Output the (X, Y) coordinate of the center of the cell containing the given text.  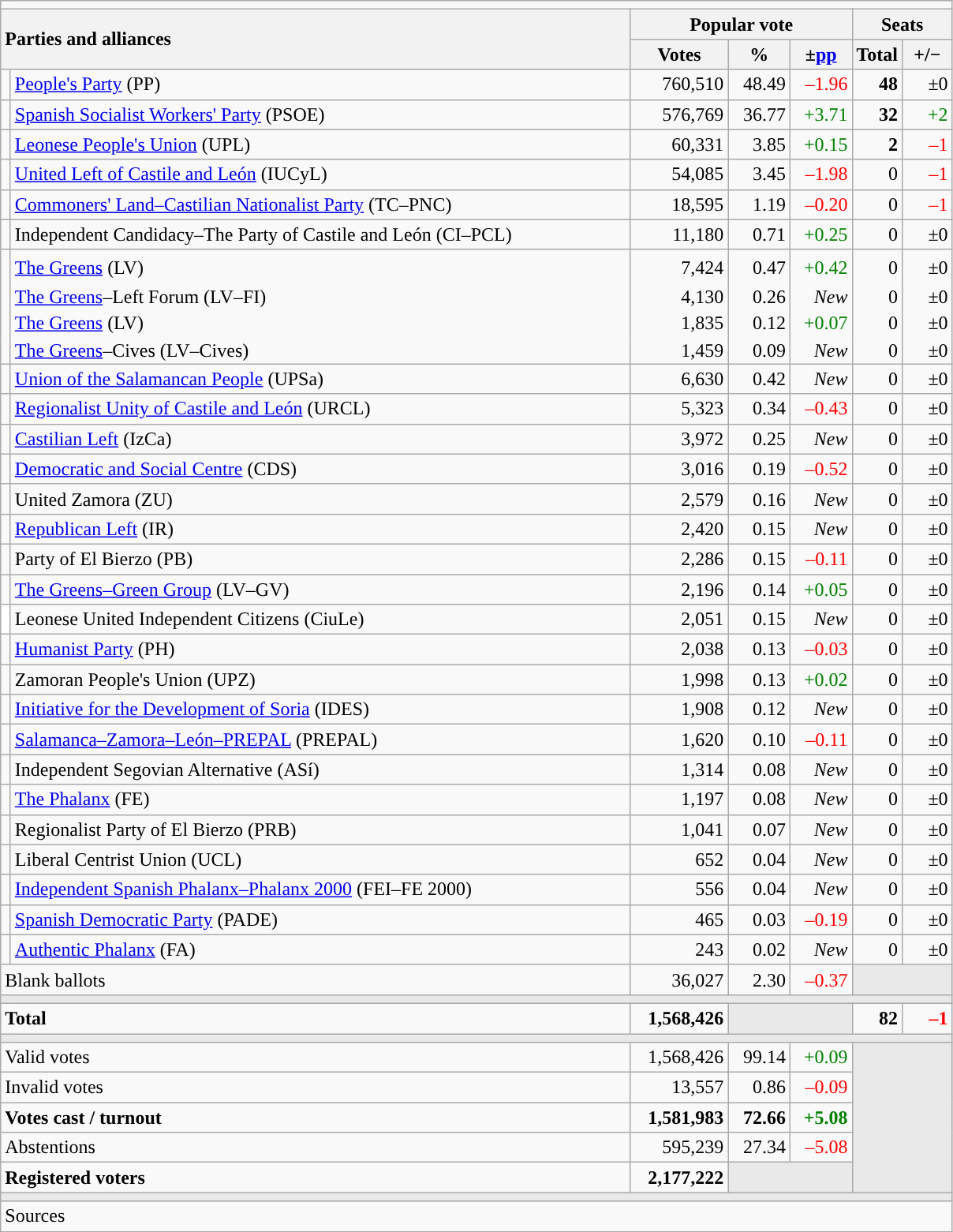
0.26 (759, 298)
1,908 (679, 710)
0.03 (759, 919)
Sources (476, 1216)
Blank ballots (316, 979)
0.09 (759, 350)
Initiative for the Development of Soria (IDES) (320, 710)
2,038 (679, 650)
Parties and alliances (316, 39)
595,239 (679, 1148)
Authentic Phalanx (FA) (320, 949)
0.10 (759, 740)
72.66 (759, 1118)
0.71 (759, 234)
+/− (928, 54)
54,085 (679, 174)
Votes cast / turnout (316, 1118)
13,557 (679, 1088)
Union of the Salamancan People (UPSa) (320, 379)
–0.20 (820, 204)
82 (877, 1018)
People's Party (PP) (320, 84)
465 (679, 919)
+0.15 (820, 144)
Votes (679, 54)
760,510 (679, 84)
36.77 (759, 114)
0.19 (759, 469)
The Phalanx (FE) (320, 799)
The Greens–Left Forum (LV–FI) (320, 298)
6,630 (679, 379)
–1.98 (820, 174)
27.34 (759, 1148)
Independent Segovian Alternative (ASí) (320, 770)
2,051 (679, 620)
2,286 (679, 559)
–0.52 (820, 469)
Independent Candidacy–The Party of Castile and León (CI–PCL) (320, 234)
1,459 (679, 350)
±pp (820, 54)
The Greens–Cives (LV–Cives) (320, 350)
2 (877, 144)
Humanist Party (PH) (320, 650)
Party of El Bierzo (PB) (320, 559)
Democratic and Social Centre (CDS) (320, 469)
+5.08 (820, 1118)
+0.42 (820, 267)
Zamoran People's Union (UPZ) (320, 680)
2,420 (679, 529)
18,595 (679, 204)
Popular vote (742, 24)
1,998 (679, 680)
–0.03 (820, 650)
Abstentions (316, 1148)
United Left of Castile and León (IUCyL) (320, 174)
7,424 (679, 267)
576,769 (679, 114)
Regionalist Party of El Bierzo (PRB) (320, 829)
+0.07 (820, 324)
1,620 (679, 740)
0.34 (759, 409)
Salamanca–Zamora–León–PREPAL (PREPAL) (320, 740)
48.49 (759, 84)
99.14 (759, 1058)
0.42 (759, 379)
3.85 (759, 144)
United Zamora (ZU) (320, 499)
Commoners' Land–Castilian Nationalist Party (TC–PNC) (320, 204)
0.47 (759, 267)
1,581,983 (679, 1118)
Registered voters (316, 1178)
1,314 (679, 770)
652 (679, 859)
+0.09 (820, 1058)
3,016 (679, 469)
+2 (928, 114)
+0.05 (820, 590)
Seats (903, 24)
3.45 (759, 174)
2,196 (679, 590)
Invalid votes (316, 1088)
Castilian Left (IzCa) (320, 439)
Liberal Centrist Union (UCL) (320, 859)
Republican Left (IR) (320, 529)
243 (679, 949)
4,130 (679, 298)
+3.71 (820, 114)
0.14 (759, 590)
Leonese United Independent Citizens (CiuLe) (320, 620)
1.19 (759, 204)
1,197 (679, 799)
556 (679, 889)
0.16 (759, 499)
–1.96 (820, 84)
60,331 (679, 144)
+0.25 (820, 234)
2,579 (679, 499)
5,323 (679, 409)
+0.02 (820, 680)
0.25 (759, 439)
Leonese People's Union (UPL) (320, 144)
0.07 (759, 829)
Valid votes (316, 1058)
Spanish Democratic Party (PADE) (320, 919)
48 (877, 84)
–0.37 (820, 979)
Regionalist Unity of Castile and León (URCL) (320, 409)
2.30 (759, 979)
2,177,222 (679, 1178)
1,835 (679, 324)
–0.19 (820, 919)
–0.09 (820, 1088)
0.86 (759, 1088)
3,972 (679, 439)
–0.43 (820, 409)
Independent Spanish Phalanx–Phalanx 2000 (FEI–FE 2000) (320, 889)
–5.08 (820, 1148)
0.02 (759, 949)
32 (877, 114)
1,041 (679, 829)
36,027 (679, 979)
Spanish Socialist Workers' Party (PSOE) (320, 114)
% (759, 54)
The Greens–Green Group (LV–GV) (320, 590)
11,180 (679, 234)
